Find where the given text appears and provide that cell's center as (X, Y) coordinate. 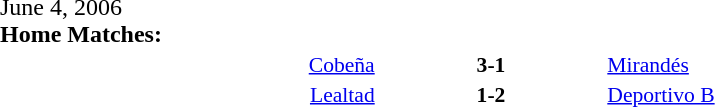
3-1 (492, 64)
